From the cell containing the given text, extract its center point as [x, y] coordinate. 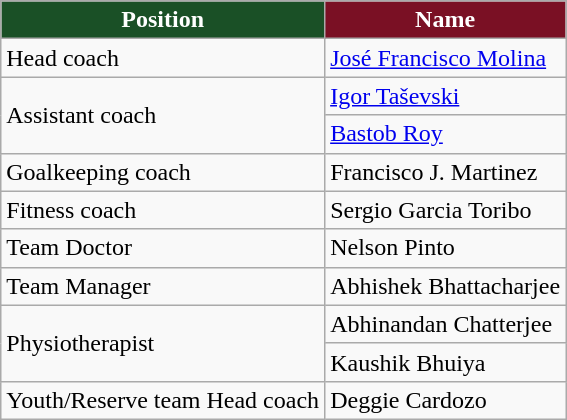
Youth/Reserve team Head coach [163, 400]
Team Manager [163, 286]
Igor Taševski [446, 96]
Abhinandan Chatterjee [446, 324]
Nelson Pinto [446, 248]
Fitness coach [163, 210]
Physiotherapist [163, 343]
José Francisco Molina [446, 58]
Goalkeeping coach [163, 172]
Abhishek Bhattacharjee [446, 286]
Francisco J. Martinez [446, 172]
Sergio Garcia Toribo [446, 210]
Bastob Roy [446, 134]
Kaushik Bhuiya [446, 362]
Position [163, 20]
Team Doctor [163, 248]
Name [446, 20]
Head coach [163, 58]
Deggie Cardozo [446, 400]
Assistant coach [163, 115]
